Pinpoint the cell where the given text exists, returning its (X, Y) midpoint coordinate. 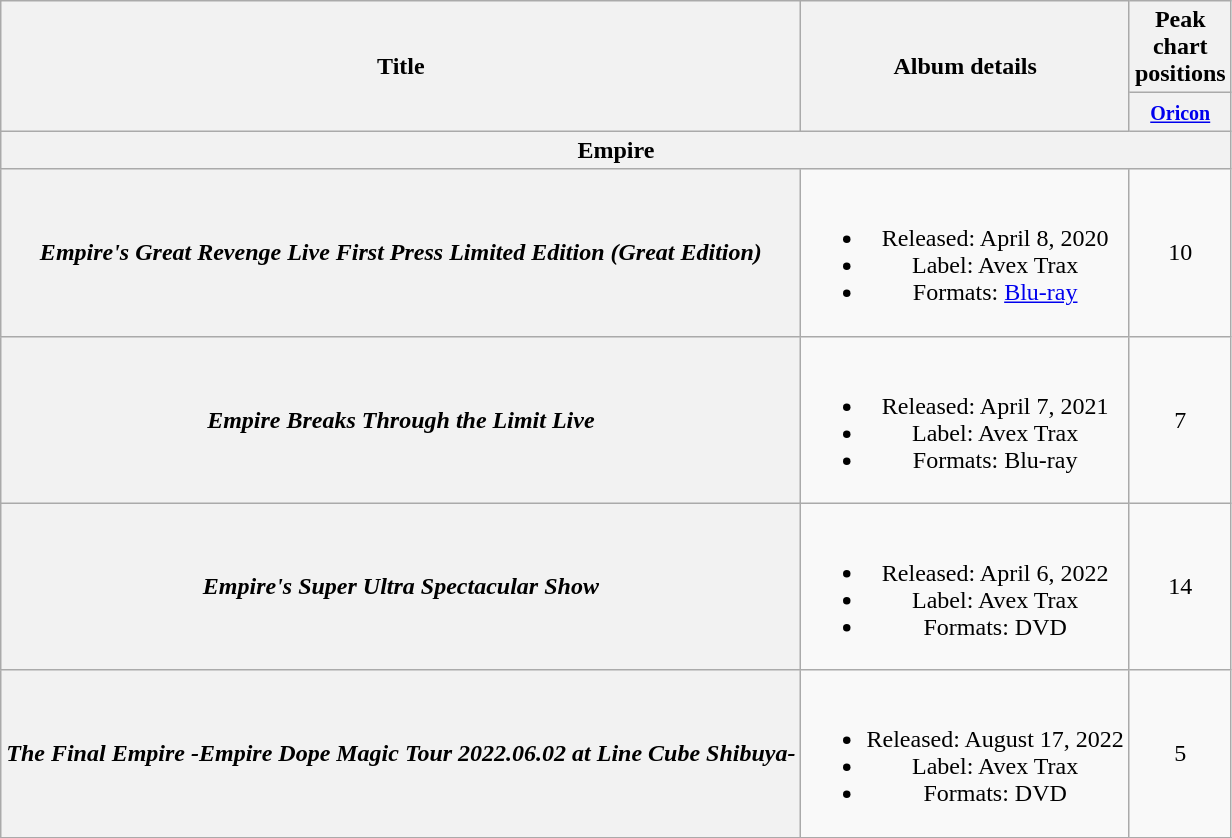
Oricon (1180, 112)
14 (1180, 586)
Released: April 7, 2021Label: Avex TraxFormats: Blu-ray (965, 420)
7 (1180, 420)
Released: April 6, 2022Label: Avex TraxFormats: DVD (965, 586)
Empire (616, 150)
Released: April 8, 2020Label: Avex TraxFormats: Blu-ray (965, 252)
Empire's Super Ultra Spectacular Show (401, 586)
5 (1180, 754)
Peak chart positions (1180, 47)
Album details (965, 66)
Empire's Great Revenge Live First Press Limited Edition (Great Edition) (401, 252)
10 (1180, 252)
Empire Breaks Through the Limit Live (401, 420)
Title (401, 66)
Released: August 17, 2022Label: Avex TraxFormats: DVD (965, 754)
The Final Empire -Empire Dope Magic Tour 2022.06.02 at Line Cube Shibuya- (401, 754)
